Provide the [X, Y] coordinate of the cell's center where the given text is located.  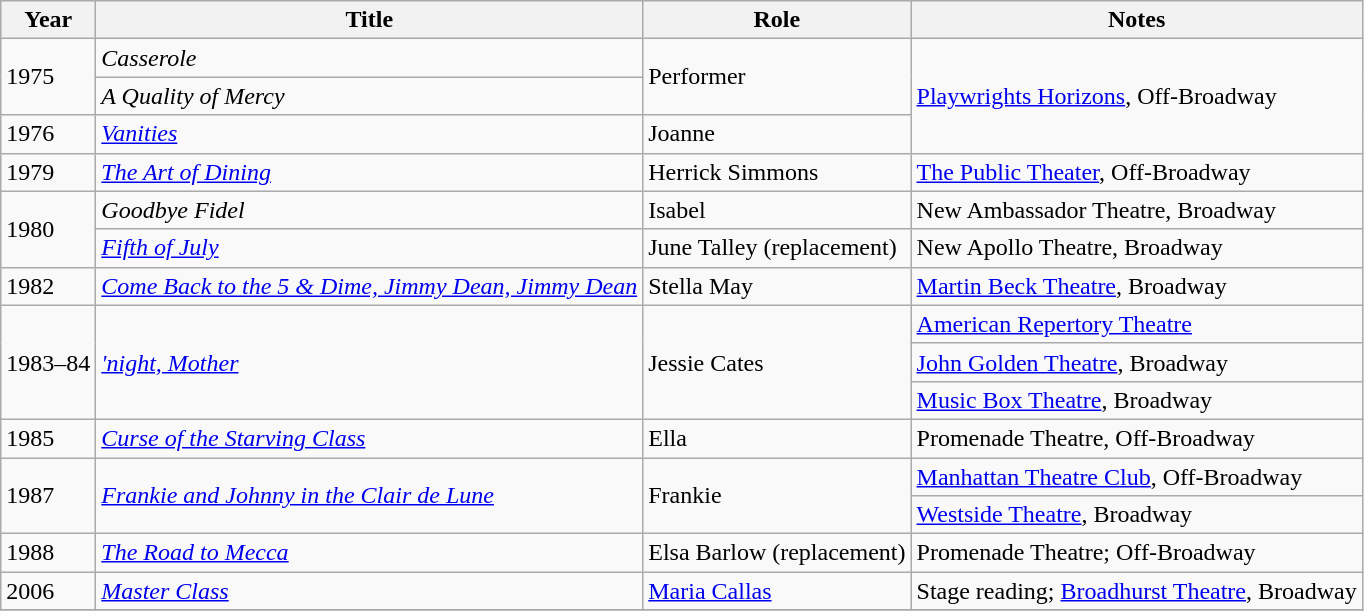
Promenade Theatre, Off-Broadway [1136, 438]
June Talley (replacement) [777, 248]
The Public Theater, Off-Broadway [1136, 172]
'night, Mother [370, 362]
Fifth of July [370, 248]
Manhattan Theatre Club, Off-Broadway [1136, 477]
Come Back to the 5 & Dime, Jimmy Dean, Jimmy Dean [370, 286]
Music Box Theatre, Broadway [1136, 400]
1983–84 [48, 362]
The Art of Dining [370, 172]
Performer [777, 77]
Notes [1136, 20]
Ella [777, 438]
1982 [48, 286]
A Quality of Mercy [370, 96]
1985 [48, 438]
2006 [48, 591]
1979 [48, 172]
1980 [48, 229]
Maria Callas [777, 591]
Joanne [777, 134]
Martin Beck Theatre, Broadway [1136, 286]
Goodbye Fidel [370, 210]
New Ambassador Theatre, Broadway [1136, 210]
1976 [48, 134]
1987 [48, 496]
Isabel [777, 210]
1975 [48, 77]
Master Class [370, 591]
Jessie Cates [777, 362]
American Repertory Theatre [1136, 324]
Frankie and Johnny in the Clair de Lune [370, 496]
New Apollo Theatre, Broadway [1136, 248]
Promenade Theatre; Off-Broadway [1136, 553]
Role [777, 20]
Vanities [370, 134]
Stage reading; Broadhurst Theatre, Broadway [1136, 591]
The Road to Mecca [370, 553]
Stella May [777, 286]
Casserole [370, 58]
Frankie [777, 496]
Herrick Simmons [777, 172]
Curse of the Starving Class [370, 438]
Westside Theatre, Broadway [1136, 515]
Year [48, 20]
Elsa Barlow (replacement) [777, 553]
Title [370, 20]
John Golden Theatre, Broadway [1136, 362]
1988 [48, 553]
Playwrights Horizons, Off-Broadway [1136, 96]
